Locate the cell with the specified text and output its [X, Y] center coordinate. 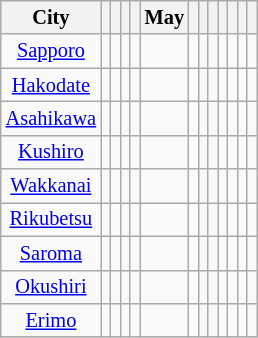
Erimo [51, 320]
City [51, 17]
Rikubetsu [51, 219]
Hakodate [51, 85]
Asahikawa [51, 118]
May [164, 17]
Kushiro [51, 152]
Okushiri [51, 287]
Wakkanai [51, 186]
Saroma [51, 253]
Sapporo [51, 51]
